Scan for the cell matching the given text and deliver its [X, Y] coordinate at center. 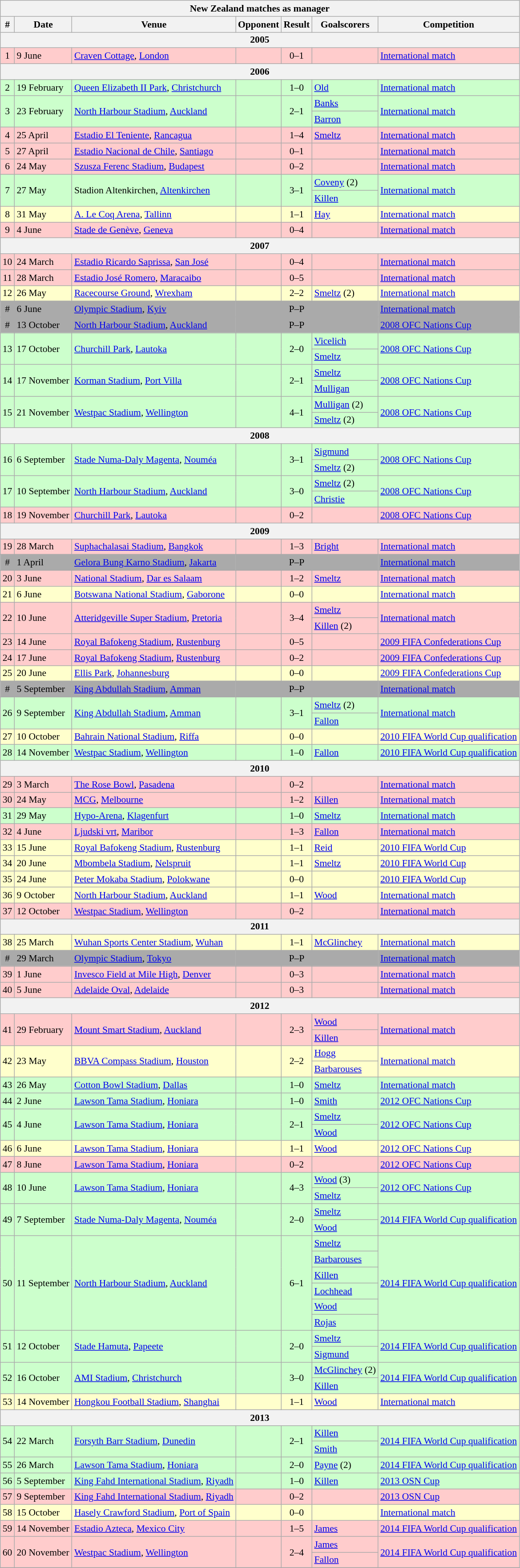
20 [8, 579]
9 [8, 230]
10 [8, 262]
Adelaide Oval, Adelaide [154, 990]
8 [8, 214]
4 [8, 135]
17 June [43, 658]
22 March [43, 1441]
49 [8, 1220]
Banks [345, 104]
29 May [43, 816]
1 [8, 56]
2012 [260, 1006]
Competition [448, 24]
19 February [43, 88]
McGlinchey [345, 943]
3 March [43, 784]
44 [8, 1101]
24 March [43, 262]
40 [8, 990]
27 April [43, 151]
55 [8, 1465]
21 [8, 594]
Estadio Nacional de Chile, Santiago [154, 151]
Korman Stadium, Port Villa [154, 380]
AMI Stadium, Christchurch [154, 1378]
Wood (3) [345, 1180]
14 [8, 380]
1–4 [296, 135]
Estadio Ricardo Saprissa, San José [154, 262]
Peter Mokaba Stadium, Polokwane [154, 880]
25 April [43, 135]
2–4 [296, 1552]
2006 [260, 72]
19 [8, 547]
1 June [43, 974]
18 [8, 515]
1 April [43, 563]
15 June [43, 848]
Estadio Azteca, Mexico City [154, 1528]
Mbombela Stadium, Nelspruit [154, 864]
3 June [43, 579]
41 [8, 1029]
Estadio José Romero, Maracaibo [154, 278]
35 [8, 880]
31 [8, 816]
38 [8, 943]
48 [8, 1188]
5 June [43, 990]
2008 [260, 436]
Suphachalasai Stadium, Bangkok [154, 547]
21 November [43, 412]
Mulligan [345, 388]
Mulligan (2) [345, 404]
17 October [43, 348]
4–3 [296, 1188]
29 February [43, 1029]
16 [8, 460]
22 [8, 618]
Atteridgeville Super Stadium, Pretoria [154, 618]
32 [8, 832]
33 [8, 848]
A. Le Coq Arena, Tallinn [154, 214]
20 November [43, 1552]
Szusza Ferenc Stadium, Budapest [154, 167]
4–1 [296, 412]
Hongkou Football Stadium, Shanghai [154, 1402]
New Zealand matches as manager [260, 8]
6 [8, 167]
Invesco Field at Mile High, Denver [154, 974]
Bahrain National Stadium, Riffa [154, 737]
52 [8, 1378]
58 [8, 1513]
2 [8, 88]
Racecourse Ground, Wrexham [154, 293]
36 [8, 895]
The Rose Bowl, Pasadena [154, 784]
13 October [43, 325]
24 June [43, 880]
7 September [43, 1220]
2 June [43, 1101]
53 [8, 1402]
Lochhead [345, 1291]
17 November [43, 380]
17 [8, 492]
13 [8, 348]
27 May [43, 190]
Opponent [259, 24]
Bright [345, 547]
Date [43, 24]
Ljudski vrt, Maribor [154, 832]
Forsyth Barr Stadium, Dunedin [154, 1441]
Hogg [345, 1053]
23 February [43, 111]
46 [8, 1148]
3 [8, 111]
Coveny (2) [345, 183]
Rojas [345, 1323]
2010 [260, 768]
MCG, Melbourne [154, 800]
12 [8, 293]
8 June [43, 1164]
Estadio El Teniente, Rancagua [154, 135]
50 [8, 1283]
59 [8, 1528]
2009 [260, 531]
2011 [260, 927]
10 October [43, 737]
6–1 [296, 1283]
Cotton Bowl Stadium, Dallas [154, 1085]
19 November [43, 515]
28 [8, 753]
34 [8, 864]
Botswana National Stadium, Gaborone [154, 594]
6 September [43, 460]
Stadion Altenkirchen, Altenkirchen [154, 190]
Killen (2) [345, 626]
23 May [43, 1061]
2005 [260, 40]
57 [8, 1497]
15 [8, 412]
Barron [345, 120]
Payne (2) [345, 1465]
Result [296, 24]
54 [8, 1441]
Goalscorers [345, 24]
24 [8, 658]
23 [8, 642]
60 [8, 1552]
Olympic Stadium, Tokyo [154, 959]
McGlinchey (2) [345, 1370]
Hay [345, 214]
Wuhan Sports Center Stadium, Wuhan [154, 943]
Hypo-Arena, Klagenfurt [154, 816]
14 June [43, 642]
BBVA Compass Stadium, Houston [154, 1061]
5 [8, 151]
Stade de Genève, Geneva [154, 230]
27 [8, 737]
26 [8, 713]
31 May [43, 214]
Olympic Stadium, Kyiv [154, 309]
39 [8, 974]
47 [8, 1164]
9 October [43, 895]
Queen Elizabeth II Park, Christchurch [154, 88]
9 June [43, 56]
11 September [43, 1283]
Stade Hamuta, Papeete [154, 1347]
10 September [43, 492]
30 [8, 800]
Reid [345, 848]
43 [8, 1085]
Mount Smart Stadium, Auckland [154, 1029]
25 March [43, 943]
Gelora Bung Karno Stadium, Jakarta [154, 563]
2–3 [296, 1029]
37 [8, 911]
42 [8, 1061]
Hasely Crawford Stadium, Port of Spain [154, 1513]
Ellis Park, Johannesburg [154, 673]
26 March [43, 1465]
11 [8, 278]
7 [8, 190]
Venue [154, 24]
2013 [260, 1418]
25 [8, 673]
56 [8, 1481]
Old [345, 88]
16 October [43, 1378]
1–5 [296, 1528]
Vicelich [345, 341]
Christie [345, 500]
29 [8, 784]
29 March [43, 959]
National Stadium, Dar es Salaam [154, 579]
Craven Cottage, London [154, 56]
3–4 [296, 618]
51 [8, 1347]
45 [8, 1124]
15 October [43, 1513]
2007 [260, 246]
